Pinpoint the cell where the given text exists, returning its (x, y) midpoint coordinate. 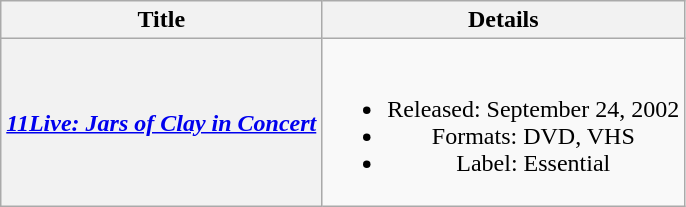
11Live: Jars of Clay in Concert (162, 122)
Released: September 24, 2002Formats: DVD, VHSLabel: Essential (504, 122)
Title (162, 20)
Details (504, 20)
